Pinpoint the cell where the given text exists, returning its [X, Y] midpoint coordinate. 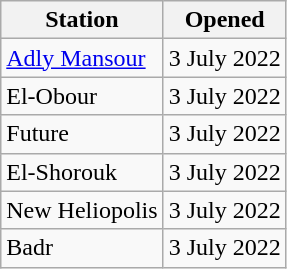
Opened [224, 20]
Badr [82, 248]
Future [82, 134]
El-Obour [82, 96]
Adly Mansour [82, 58]
El-Shorouk [82, 172]
New Heliopolis [82, 210]
Station [82, 20]
